Pinpoint the cell where the given text exists, returning its [x, y] midpoint coordinate. 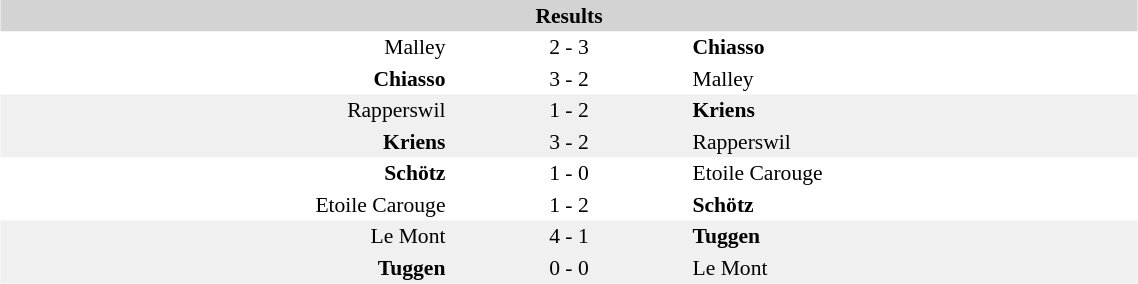
1 - 0 [568, 174]
2 - 3 [568, 48]
4 - 1 [568, 236]
0 - 0 [568, 268]
Results [568, 16]
